Scan for the cell matching the given text and deliver its (X, Y) coordinate at center. 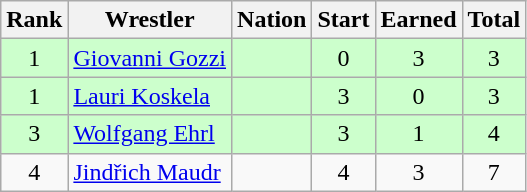
Start (344, 20)
Rank (34, 20)
Giovanni Gozzi (150, 58)
Wolfgang Ehrl (150, 134)
Jindřich Maudr (150, 172)
Nation (272, 20)
Wrestler (150, 20)
Earned (418, 20)
Lauri Koskela (150, 96)
7 (494, 172)
Total (494, 20)
